For the text-containing cell, return its midpoint in [X, Y] coordinate format. 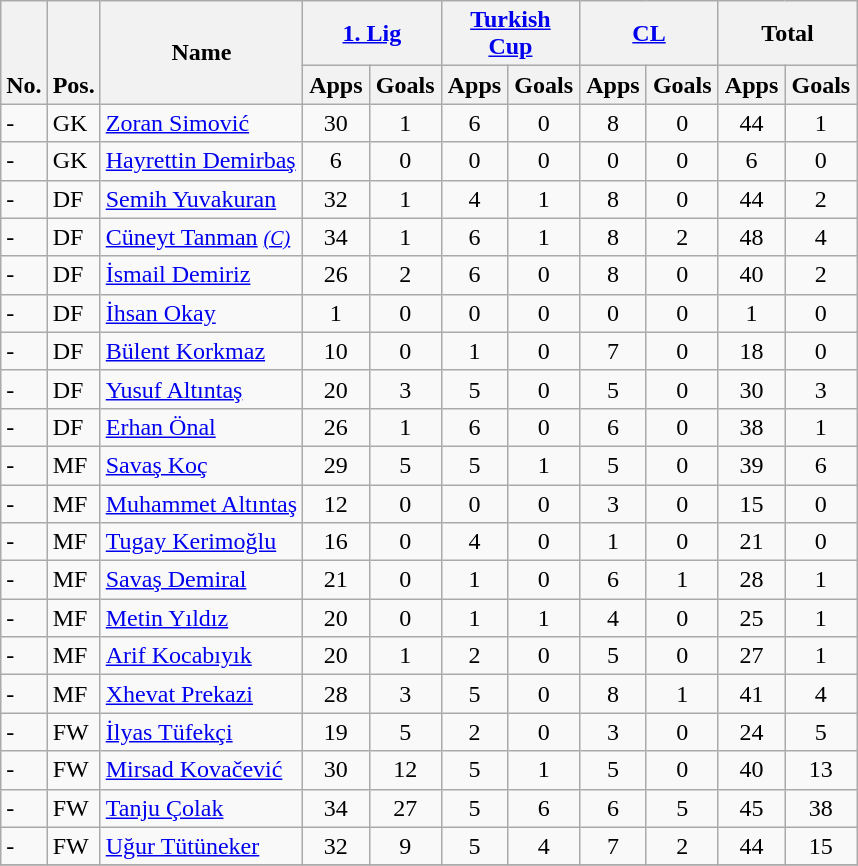
Xhevat Prekazi [201, 694]
48 [752, 237]
Erhan Önal [201, 427]
CL [650, 34]
19 [336, 732]
Muhammet Altıntaş [201, 503]
Total [788, 34]
Savaş Koç [201, 465]
Zoran Simović [201, 123]
41 [752, 694]
Semih Yuvakuran [201, 199]
Hayrettin Demirbaş [201, 161]
29 [336, 465]
Tugay Kerimoğlu [201, 542]
Savaş Demiral [201, 580]
Arif Kocabıyık [201, 656]
İlyas Tüfekçi [201, 732]
13 [821, 770]
İsmail Demiriz [201, 275]
Metin Yıldız [201, 618]
10 [336, 351]
39 [752, 465]
16 [336, 542]
25 [752, 618]
Bülent Korkmaz [201, 351]
45 [752, 808]
1. Lig [372, 34]
9 [405, 846]
Mirsad Kovačević [201, 770]
Cüneyt Tanman (C) [201, 237]
No. [24, 52]
Pos. [74, 52]
İhsan Okay [201, 313]
Turkish Cup [510, 34]
Tanju Çolak [201, 808]
Yusuf Altıntaş [201, 389]
Uğur Tütüneker [201, 846]
24 [752, 732]
18 [752, 351]
Name [201, 52]
